Detect which cell encompasses the target text, then output its [X, Y] center coordinate. 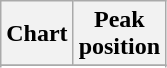
Peak position [119, 34]
Chart [37, 34]
